Detect which cell encompasses the target text, then output its (X, Y) center coordinate. 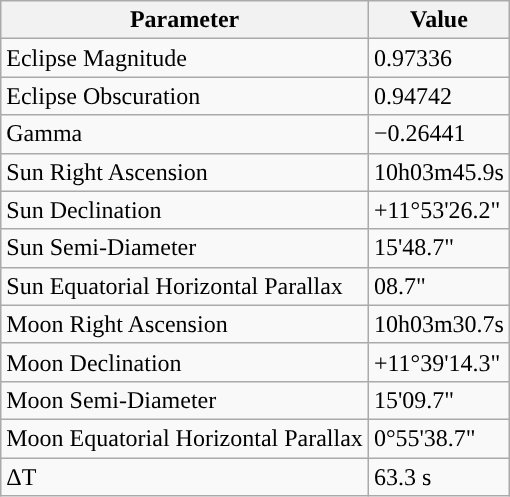
Moon Semi-Diameter (185, 400)
Parameter (185, 20)
Sun Equatorial Horizontal Parallax (185, 286)
Value (438, 20)
Eclipse Magnitude (185, 58)
15'09.7" (438, 400)
Sun Semi-Diameter (185, 248)
Moon Declination (185, 362)
Moon Equatorial Horizontal Parallax (185, 438)
15'48.7" (438, 248)
0.97336 (438, 58)
63.3 s (438, 477)
08.7" (438, 286)
ΔT (185, 477)
−0.26441 (438, 134)
+11°39'14.3" (438, 362)
Eclipse Obscuration (185, 96)
Sun Right Ascension (185, 172)
Gamma (185, 134)
10h03m45.9s (438, 172)
Sun Declination (185, 210)
0°55'38.7" (438, 438)
Moon Right Ascension (185, 324)
10h03m30.7s (438, 324)
0.94742 (438, 96)
+11°53'26.2" (438, 210)
